Return the [X, Y] coordinate for the center point of the cell that contains the specified text.  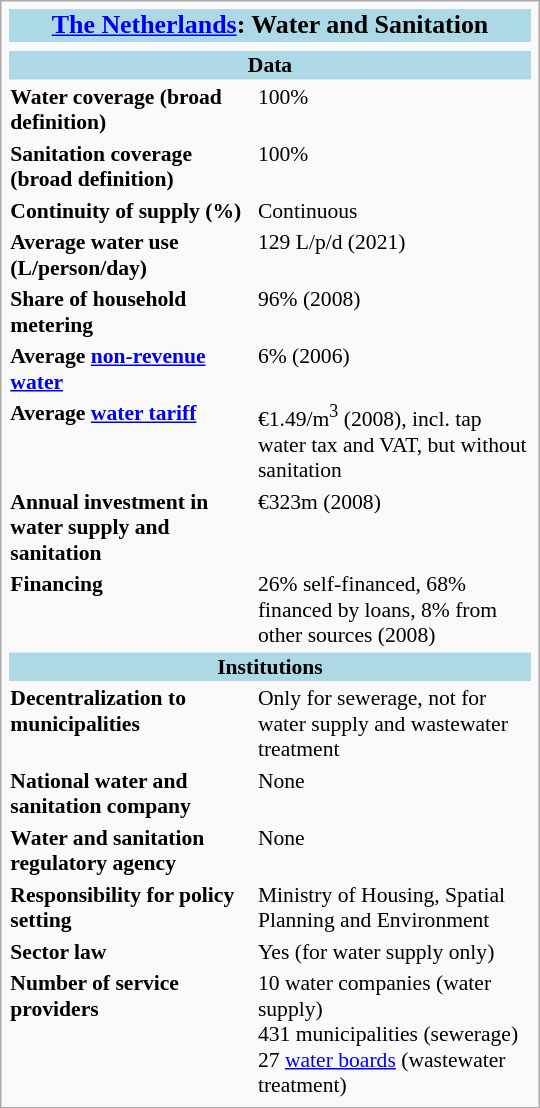
Institutions [270, 666]
Number of service providers [132, 1034]
6% (2006) [394, 369]
Annual investment in water supply and sanitation [132, 527]
Average water use (L/person/day) [132, 255]
€1.49/m3 (2008), incl. tap water tax and VAT, but without sanitation [394, 442]
Sanitation coverage (broad definition) [132, 166]
Average non-revenue water [132, 369]
26% self-financed, 68% financed by loans, 8% from other sources (2008) [394, 610]
Ministry of Housing, Spatial Planning and Environment [394, 907]
€323m (2008) [394, 527]
Share of household metering [132, 312]
Water coverage (broad definition) [132, 109]
National water and sanitation company [132, 793]
96% (2008) [394, 312]
Yes (for water supply only) [394, 951]
Continuity of supply (%) [132, 210]
The Netherlands: Water and Sanitation [270, 26]
Sector law [132, 951]
Financing [132, 610]
Water and sanitation regulatory agency [132, 850]
Only for sewerage, not for water supply and wastewater treatment [394, 724]
129 L/p/d (2021) [394, 255]
Data [270, 65]
10 water companies (water supply)431 municipalities (sewerage)27 water boards (wastewater treatment) [394, 1034]
Continuous [394, 210]
Decentralization to municipalities [132, 724]
Responsibility for policy setting [132, 907]
Average water tariff [132, 442]
